For the text-containing cell, return its midpoint in [x, y] coordinate format. 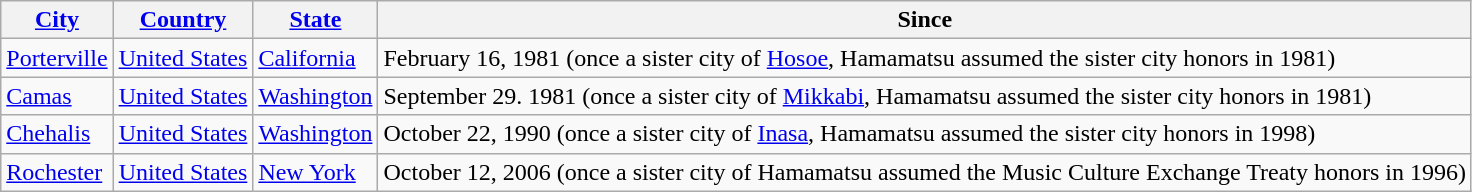
Camas [57, 96]
Rochester [57, 172]
September 29. 1981 (once a sister city of Mikkabi, Hamamatsu assumed the sister city honors in 1981) [925, 96]
October 22, 1990 (once a sister city of Inasa, Hamamatsu assumed the sister city honors in 1998) [925, 134]
New York [316, 172]
Country [183, 20]
Porterville [57, 58]
California [316, 58]
February 16, 1981 (once a sister city of Hosoe, Hamamatsu assumed the sister city honors in 1981) [925, 58]
Chehalis [57, 134]
State [316, 20]
October 12, 2006 (once a sister city of Hamamatsu assumed the Music Culture Exchange Treaty honors in 1996) [925, 172]
Since [925, 20]
City [57, 20]
